Return [X, Y] of the center of cell containing provided text 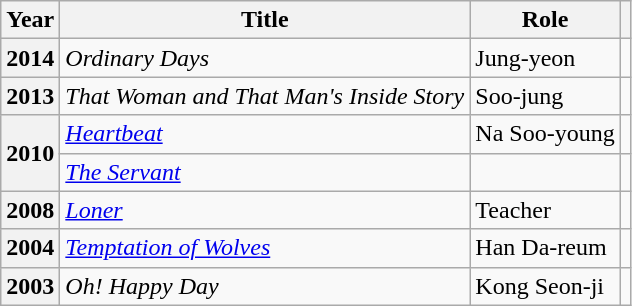
Role [545, 20]
2010 [30, 153]
Title [265, 20]
2004 [30, 248]
Loner [265, 210]
Ordinary Days [265, 58]
Han Da-reum [545, 248]
2013 [30, 96]
2008 [30, 210]
Temptation of Wolves [265, 248]
2003 [30, 286]
Na Soo-young [545, 134]
Heartbeat [265, 134]
Oh! Happy Day [265, 286]
Soo-jung [545, 96]
The Servant [265, 172]
Year [30, 20]
Teacher [545, 210]
Kong Seon-ji [545, 286]
Jung-yeon [545, 58]
2014 [30, 58]
That Woman and That Man's Inside Story [265, 96]
